Search for the cell housing the specified text and yield its [x, y] center coordinate. 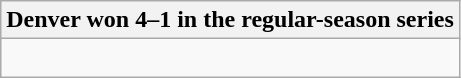
Denver won 4–1 in the regular-season series [230, 20]
